Provide the [X, Y] coordinate of the cell's center where the given text is located.  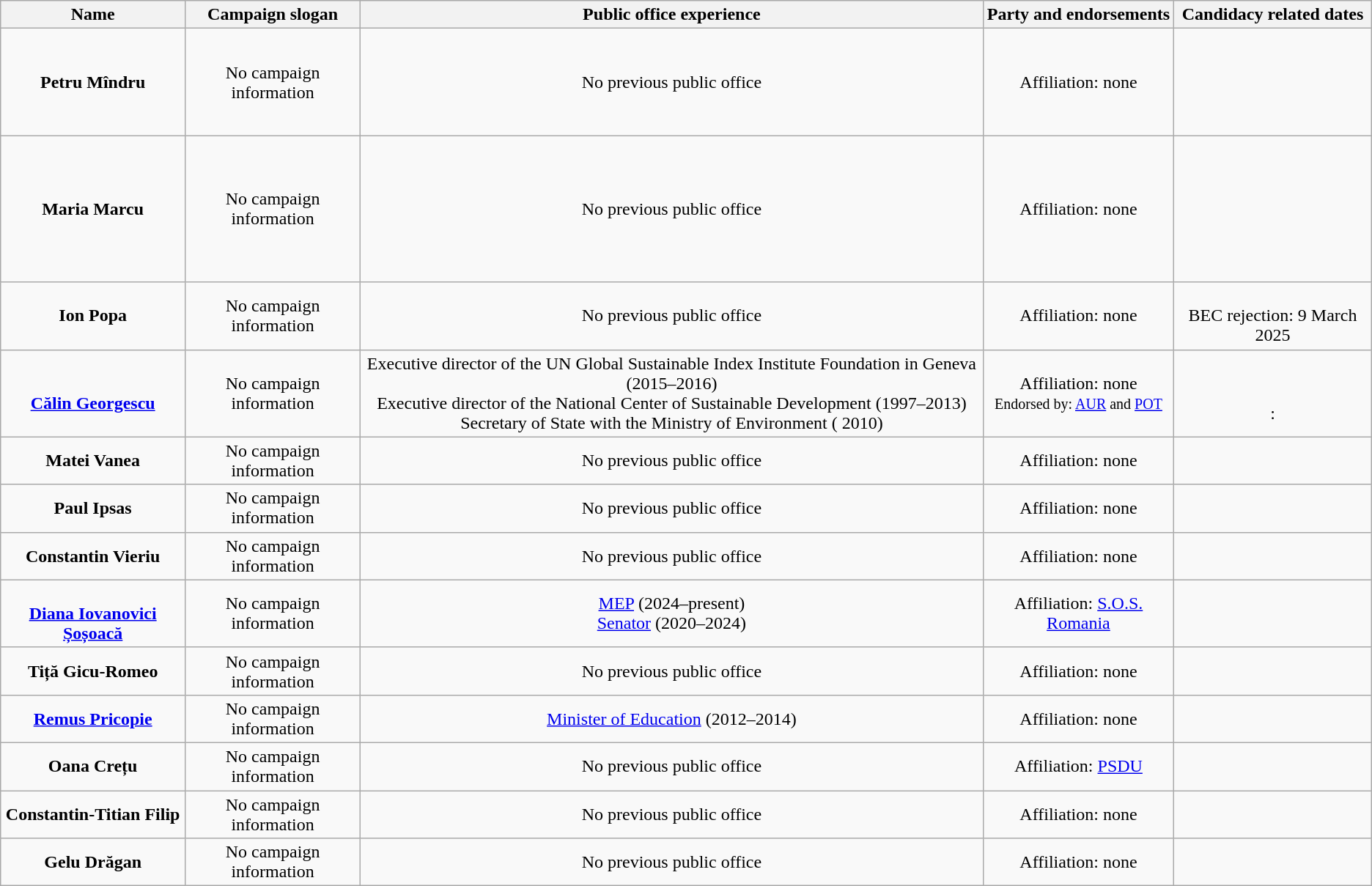
Constantin Vieriu [93, 555]
Paul Ipsas [93, 509]
Candidacy related dates [1273, 15]
Affiliation: noneEndorsed by: AUR and POT [1079, 393]
Tiță Gicu-Romeo [93, 671]
BEC rejection: 9 March 2025 [1273, 316]
Matei Vanea [93, 460]
Affiliation: PSDU [1079, 767]
Party and endorsements [1079, 15]
Public office experience [671, 15]
Oana Crețu [93, 767]
MEP (2024–present)Senator (2020–2024) [671, 613]
Affiliation: S.O.S. Romania [1079, 613]
Maria Marcu [93, 209]
Minister of Education (2012–2014) [671, 718]
Gelu Drăgan [93, 862]
Petru Mîndru [93, 82]
Călin Georgescu [93, 393]
Campaign slogan [273, 15]
Remus Pricopie [93, 718]
Constantin-Titian Filip [93, 813]
Diana Iovanovici Șoșoacă [93, 613]
Ion Popa [93, 316]
Name [93, 15]
: [1273, 393]
